Provide the (x, y) coordinate of the cell's center where the given text is located.  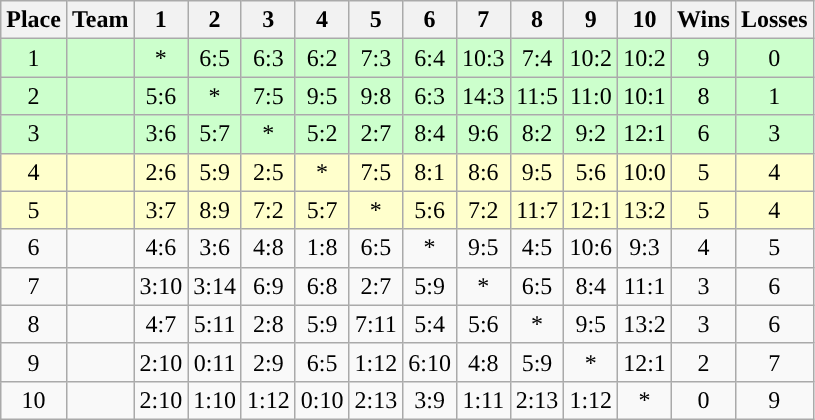
0:11 (215, 362)
7:3 (376, 58)
8:9 (215, 210)
6:8 (322, 286)
Wins (703, 20)
8:2 (537, 134)
3:10 (161, 286)
2:9 (268, 362)
11:0 (591, 96)
Losses (774, 20)
2:8 (268, 324)
4:7 (161, 324)
Place (34, 20)
5:2 (322, 134)
10:3 (483, 58)
Team (100, 20)
9:2 (591, 134)
1:8 (322, 248)
10:6 (591, 248)
0:10 (322, 400)
7:11 (376, 324)
1:11 (483, 400)
8:6 (483, 172)
7:4 (537, 58)
5:11 (215, 324)
1:10 (215, 400)
2:6 (161, 172)
2:5 (268, 172)
6:9 (268, 286)
5:4 (430, 324)
9:6 (483, 134)
8:1 (430, 172)
9:3 (645, 248)
6:2 (322, 58)
11:7 (537, 210)
3:9 (430, 400)
11:1 (645, 286)
9:8 (376, 96)
6:10 (430, 362)
3:7 (161, 210)
11:5 (537, 96)
4:5 (537, 248)
10:1 (645, 96)
14:3 (483, 96)
4:6 (161, 248)
10:0 (645, 172)
3:14 (215, 286)
6:4 (430, 58)
